Identify which cell holds the provided text, then report its [x, y] central coordinate. 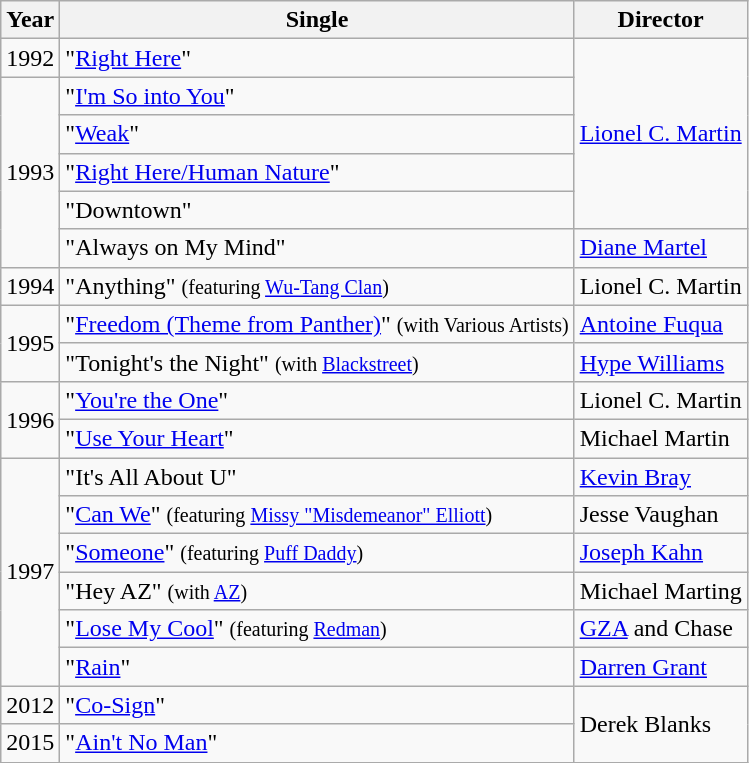
"It's All About U" [317, 477]
1996 [30, 419]
"Freedom (Theme from Panther)" (with Various Artists) [317, 324]
2012 [30, 705]
Year [30, 20]
"I'm So into You" [317, 96]
"Always on My Mind" [317, 248]
Michael Marting [660, 591]
Antoine Fuqua [660, 324]
1993 [30, 172]
1997 [30, 572]
"Co-Sign" [317, 705]
Kevin Bray [660, 477]
Jesse Vaughan [660, 515]
"Lose My Cool" (featuring Redman) [317, 629]
Michael Martin [660, 438]
1994 [30, 286]
Single [317, 20]
"Rain" [317, 667]
Director [660, 20]
"Right Here" [317, 58]
Joseph Kahn [660, 553]
"Use Your Heart" [317, 438]
Derek Blanks [660, 724]
"Downtown" [317, 210]
"Hey AZ" (with AZ) [317, 591]
"Ain't No Man" [317, 743]
GZA and Chase [660, 629]
"You're the One" [317, 400]
"Can We" (featuring Missy "Misdemeanor" Elliott) [317, 515]
Hype Williams [660, 362]
1992 [30, 58]
1995 [30, 343]
"Right Here/Human Nature" [317, 172]
"Anything" (featuring Wu-Tang Clan) [317, 286]
Darren Grant [660, 667]
"Weak" [317, 134]
Diane Martel [660, 248]
2015 [30, 743]
"Tonight's the Night" (with Blackstreet) [317, 362]
"Someone" (featuring Puff Daddy) [317, 553]
